Identify which cell holds the provided text, then report its (X, Y) central coordinate. 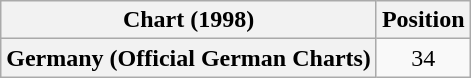
34 (423, 58)
Position (423, 20)
Germany (Official German Charts) (189, 58)
Chart (1998) (189, 20)
